Provide the (x, y) coordinate of the cell's center where the given text is located.  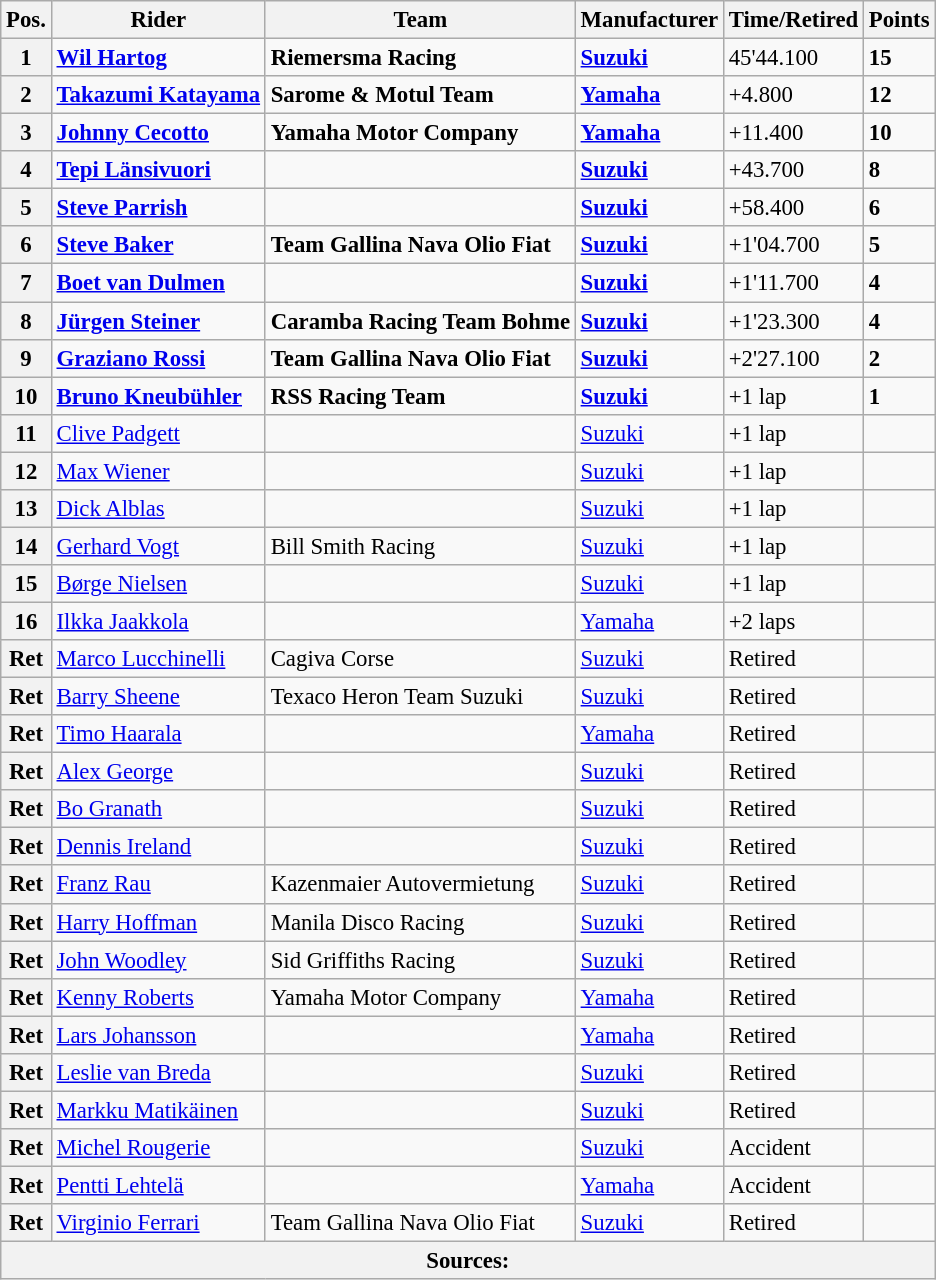
45'44.100 (793, 58)
9 (26, 358)
+1'11.700 (793, 283)
Ilkka Jaakkola (158, 621)
John Woodley (158, 960)
+11.400 (793, 133)
Jürgen Steiner (158, 321)
Points (900, 20)
Lars Johansson (158, 1035)
Bo Granath (158, 809)
Franz Rau (158, 885)
Time/Retired (793, 20)
Michel Rougerie (158, 1148)
Bill Smith Racing (420, 546)
+4.800 (793, 95)
Clive Padgett (158, 433)
Manufacturer (649, 20)
Sid Griffiths Racing (420, 960)
Steve Parrish (158, 208)
Barry Sheene (158, 697)
Riemersma Racing (420, 58)
Max Wiener (158, 471)
Boet van Dulmen (158, 283)
Pos. (26, 20)
Tepi Länsivuori (158, 170)
+2 laps (793, 621)
Leslie van Breda (158, 1073)
16 (26, 621)
Wil Hartog (158, 58)
Dick Alblas (158, 509)
RSS Racing Team (420, 396)
Gerhard Vogt (158, 546)
Dennis Ireland (158, 847)
14 (26, 546)
Caramba Racing Team Bohme (420, 321)
Pentti Lehtelä (158, 1185)
Markku Matikäinen (158, 1110)
Timo Haarala (158, 734)
Takazumi Katayama (158, 95)
Graziano Rossi (158, 358)
11 (26, 433)
7 (26, 283)
+2'27.100 (793, 358)
Johnny Cecotto (158, 133)
Bruno Kneubühler (158, 396)
Cagiva Corse (420, 659)
13 (26, 509)
+1'23.300 (793, 321)
Manila Disco Racing (420, 922)
Texaco Heron Team Suzuki (420, 697)
Sarome & Motul Team (420, 95)
Harry Hoffman (158, 922)
Sources: (468, 1261)
Rider (158, 20)
Steve Baker (158, 245)
Kenny Roberts (158, 997)
Alex George (158, 772)
Kazenmaier Autovermietung (420, 885)
3 (26, 133)
+1'04.700 (793, 245)
+43.700 (793, 170)
Børge Nielsen (158, 584)
Virginio Ferrari (158, 1223)
+58.400 (793, 208)
Team (420, 20)
Marco Lucchinelli (158, 659)
